Search for the cell housing the specified text and yield its (X, Y) center coordinate. 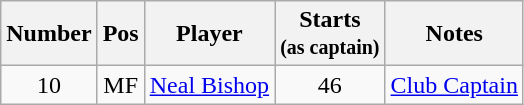
Neal Bishop (209, 85)
10 (49, 85)
Notes (454, 34)
Player (209, 34)
46 (330, 85)
Starts(as captain) (330, 34)
MF (120, 85)
Club Captain (454, 85)
Number (49, 34)
Pos (120, 34)
